Determine the (x, y) coordinate at the center of the cell enclosing the given text.  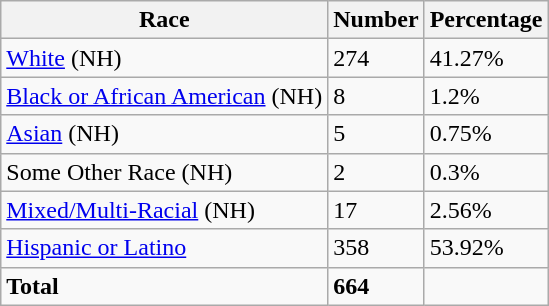
1.2% (486, 96)
Race (164, 20)
274 (376, 58)
53.92% (486, 248)
Total (164, 286)
0.3% (486, 172)
2.56% (486, 210)
8 (376, 96)
2 (376, 172)
White (NH) (164, 58)
0.75% (486, 134)
Number (376, 20)
Asian (NH) (164, 134)
664 (376, 286)
Hispanic or Latino (164, 248)
358 (376, 248)
Mixed/Multi-Racial (NH) (164, 210)
Some Other Race (NH) (164, 172)
Percentage (486, 20)
17 (376, 210)
5 (376, 134)
41.27% (486, 58)
Black or African American (NH) (164, 96)
